Provide the [x, y] coordinate of the cell's center where the given text is located.  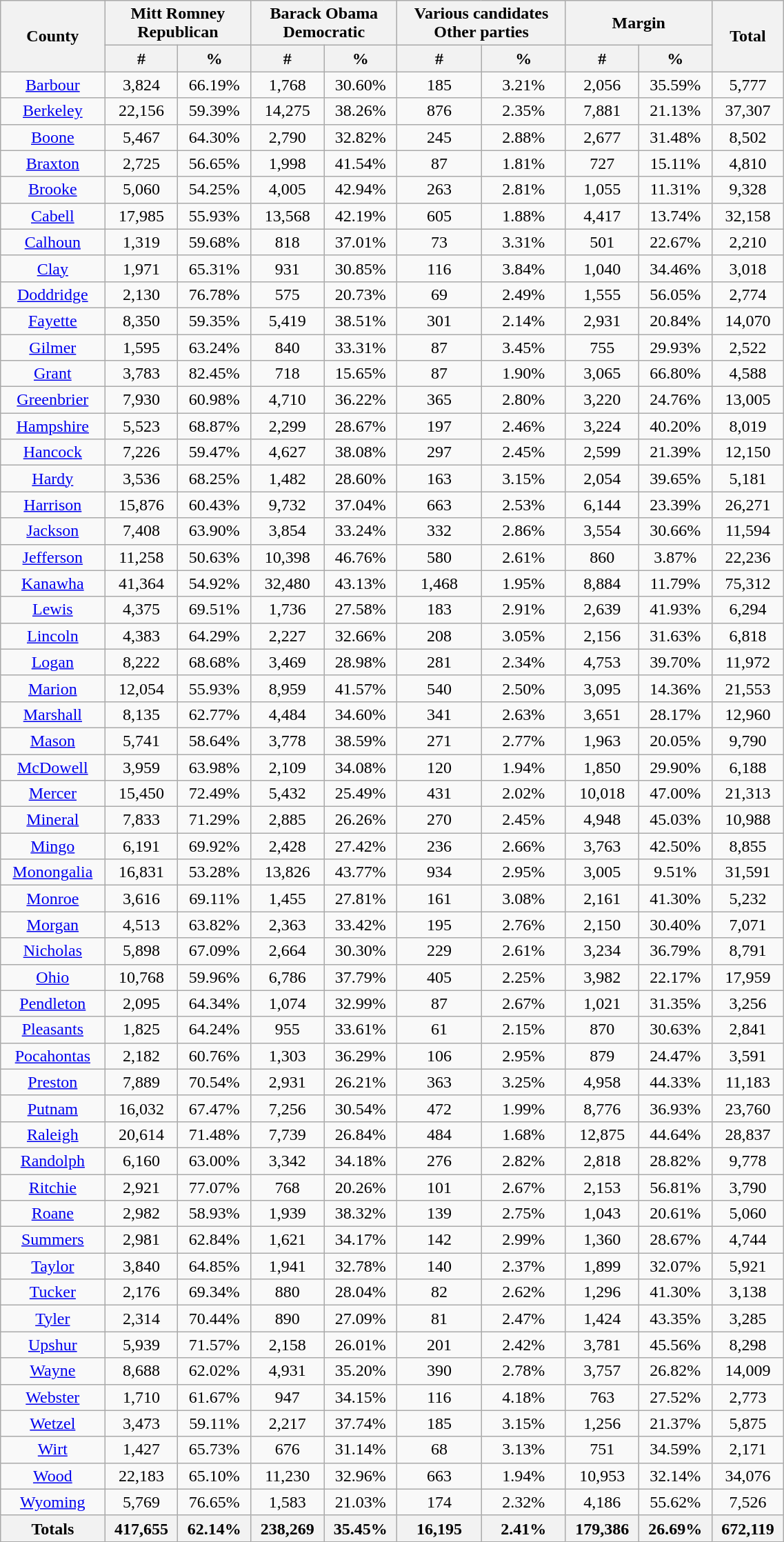
2.77% [523, 741]
31,591 [747, 872]
4,627 [288, 452]
7,226 [141, 452]
Tyler [52, 1319]
365 [439, 400]
63.98% [214, 768]
405 [439, 977]
33.42% [361, 925]
580 [439, 557]
3.21% [523, 85]
54.92% [214, 583]
3,824 [141, 85]
238,269 [288, 1528]
40.20% [675, 426]
13.74% [675, 216]
Total [747, 36]
7,071 [747, 925]
15,450 [141, 794]
31.35% [675, 1003]
Logan [52, 662]
2.81% [523, 190]
59.47% [214, 452]
44.33% [675, 1082]
50.63% [214, 557]
751 [602, 1450]
229 [439, 951]
1,971 [141, 268]
42.94% [361, 190]
163 [439, 479]
7,881 [602, 111]
3,285 [747, 1319]
270 [439, 820]
59.11% [214, 1423]
Pendleton [52, 1003]
37.74% [361, 1423]
Hancock [52, 452]
8,350 [141, 321]
6,191 [141, 846]
195 [439, 925]
1,424 [602, 1319]
64.85% [214, 1266]
1.90% [523, 374]
5,432 [288, 794]
4,588 [747, 374]
33.31% [361, 347]
64.30% [214, 137]
1,468 [439, 583]
Upshur [52, 1345]
Mason [52, 741]
1,040 [602, 268]
3,224 [602, 426]
3,469 [288, 662]
1,021 [602, 1003]
1,055 [602, 190]
9.51% [675, 872]
1.81% [523, 163]
2,217 [288, 1423]
65.73% [214, 1450]
2,773 [747, 1397]
2,981 [141, 1240]
2,150 [602, 925]
63.90% [214, 531]
3,790 [747, 1187]
3,095 [602, 688]
12,960 [747, 714]
41.57% [361, 688]
27.09% [361, 1319]
3,220 [602, 400]
69.92% [214, 846]
13,826 [288, 872]
32.96% [361, 1476]
Clay [52, 268]
20.61% [675, 1214]
81 [439, 1319]
61 [439, 1030]
28.17% [675, 714]
26.84% [361, 1134]
876 [439, 111]
2.49% [523, 294]
37,307 [747, 111]
10,018 [602, 794]
390 [439, 1371]
Pleasants [52, 1030]
1,043 [602, 1214]
Mitt RomneyRepublican [178, 23]
34.59% [675, 1450]
1,296 [602, 1292]
880 [288, 1292]
59.39% [214, 111]
10,953 [602, 1476]
1,303 [288, 1056]
32,158 [747, 216]
36.29% [361, 1056]
Barack ObamaDemocratic [324, 23]
Raleigh [52, 1134]
76.65% [214, 1502]
Jefferson [52, 557]
1,963 [602, 741]
860 [602, 557]
71.48% [214, 1134]
870 [602, 1030]
2,774 [747, 294]
Calhoun [52, 242]
2,176 [141, 1292]
1,074 [288, 1003]
36.79% [675, 951]
38.59% [361, 741]
14,070 [747, 321]
22.67% [675, 242]
13,568 [288, 216]
30.54% [361, 1108]
6,294 [747, 610]
4,744 [747, 1240]
47.00% [675, 794]
2,161 [602, 899]
11,972 [747, 662]
8,791 [747, 951]
10,398 [288, 557]
34.08% [361, 768]
Mineral [52, 820]
2,885 [288, 820]
4.18% [523, 1397]
3,959 [141, 768]
1.68% [523, 1134]
2,428 [288, 846]
8,688 [141, 1371]
28.60% [361, 479]
3,342 [288, 1161]
2.41% [523, 1528]
35.59% [675, 85]
20.26% [361, 1187]
3,554 [602, 531]
45.56% [675, 1345]
Barbour [52, 85]
9,732 [288, 505]
Totals [52, 1528]
2,677 [602, 137]
34.17% [361, 1240]
2.47% [523, 1319]
11,230 [288, 1476]
Lincoln [52, 636]
Harrison [52, 505]
3,840 [141, 1266]
3,616 [141, 899]
3,781 [602, 1345]
3,138 [747, 1292]
2.86% [523, 531]
2.66% [523, 846]
672,119 [747, 1528]
676 [288, 1450]
9,778 [747, 1161]
28.04% [361, 1292]
3.05% [523, 636]
43.35% [675, 1319]
245 [439, 137]
62.77% [214, 714]
12,054 [141, 688]
12,875 [602, 1134]
70.44% [214, 1319]
22,236 [747, 557]
20.05% [675, 741]
38.26% [361, 111]
11.31% [675, 190]
Wirt [52, 1450]
13,005 [747, 400]
7,408 [141, 531]
73 [439, 242]
2,363 [288, 925]
Tucker [52, 1292]
61.67% [214, 1397]
20.73% [361, 294]
2,790 [288, 137]
14,009 [747, 1371]
2.14% [523, 321]
2,171 [747, 1450]
3.13% [523, 1450]
16,032 [141, 1108]
22.17% [675, 977]
4,005 [288, 190]
1.88% [523, 216]
58.64% [214, 741]
63.00% [214, 1161]
2,095 [141, 1003]
947 [288, 1397]
161 [439, 899]
67.47% [214, 1108]
30.63% [675, 1030]
58.93% [214, 1214]
818 [288, 242]
4,484 [288, 714]
Webster [52, 1397]
56.65% [214, 163]
2,818 [602, 1161]
25.49% [361, 794]
2,314 [141, 1319]
26,271 [747, 505]
3,778 [288, 741]
15,876 [141, 505]
1,455 [288, 899]
3,854 [288, 531]
8,884 [602, 583]
3,536 [141, 479]
7,256 [288, 1108]
75,312 [747, 583]
Morgan [52, 925]
64.24% [214, 1030]
1,583 [288, 1502]
208 [439, 636]
28.98% [361, 662]
3.84% [523, 268]
931 [288, 268]
70.54% [214, 1082]
890 [288, 1319]
69.51% [214, 610]
30.30% [361, 951]
341 [439, 714]
3,018 [747, 268]
11,594 [747, 531]
McDowell [52, 768]
15.11% [675, 163]
62.02% [214, 1371]
Lewis [52, 610]
37.01% [361, 242]
66.19% [214, 85]
301 [439, 321]
879 [602, 1056]
297 [439, 452]
1,736 [288, 610]
2.25% [523, 977]
4,810 [747, 163]
9,328 [747, 190]
29.90% [675, 768]
34.60% [361, 714]
3.25% [523, 1082]
2.99% [523, 1240]
2,921 [141, 1187]
2,664 [288, 951]
72.49% [214, 794]
41.54% [361, 163]
59.68% [214, 242]
3,065 [602, 374]
2,182 [141, 1056]
2,725 [141, 163]
Cabell [52, 216]
24.76% [675, 400]
197 [439, 426]
17,959 [747, 977]
Ohio [52, 977]
2.88% [523, 137]
31.48% [675, 137]
31.63% [675, 636]
23.39% [675, 505]
2.35% [523, 111]
11.79% [675, 583]
77.07% [214, 1187]
Randolph [52, 1161]
1.95% [523, 583]
4,383 [141, 636]
34.18% [361, 1161]
32.99% [361, 1003]
2,299 [288, 426]
66.80% [675, 374]
27.81% [361, 899]
43.77% [361, 872]
65.31% [214, 268]
2,056 [602, 85]
1,427 [141, 1450]
34.15% [361, 1397]
60.98% [214, 400]
62.14% [214, 1528]
3,256 [747, 1003]
1,482 [288, 479]
Taylor [52, 1266]
431 [439, 794]
10,768 [141, 977]
36.93% [675, 1108]
484 [439, 1134]
1,899 [602, 1266]
22,156 [141, 111]
9,790 [747, 741]
3.45% [523, 347]
34,076 [747, 1476]
27.42% [361, 846]
2,982 [141, 1214]
5,523 [141, 426]
46.76% [361, 557]
3,763 [602, 846]
34.46% [675, 268]
24.47% [675, 1056]
140 [439, 1266]
3,783 [141, 374]
21.13% [675, 111]
2,227 [288, 636]
106 [439, 1056]
38.08% [361, 452]
6,188 [747, 768]
36.22% [361, 400]
41,364 [141, 583]
26.82% [675, 1371]
2.91% [523, 610]
5,232 [747, 899]
1,825 [141, 1030]
755 [602, 347]
4,186 [602, 1502]
15.65% [361, 374]
6,160 [141, 1161]
179,386 [602, 1528]
5,419 [288, 321]
281 [439, 662]
Brooke [52, 190]
28,837 [747, 1134]
263 [439, 190]
Roane [52, 1214]
3,005 [602, 872]
417,655 [141, 1528]
67.09% [214, 951]
718 [288, 374]
31.14% [361, 1450]
63.24% [214, 347]
32.78% [361, 1266]
38.32% [361, 1214]
21.39% [675, 452]
28.82% [675, 1161]
60.43% [214, 505]
5,777 [747, 85]
27.58% [361, 610]
7,889 [141, 1082]
23,760 [747, 1108]
39.70% [675, 662]
2,522 [747, 347]
3.08% [523, 899]
2,841 [747, 1030]
30.40% [675, 925]
69.34% [214, 1292]
2,639 [602, 610]
183 [439, 610]
2.42% [523, 1345]
2.62% [523, 1292]
2.37% [523, 1266]
4,931 [288, 1371]
56.05% [675, 294]
5,181 [747, 479]
82 [439, 1292]
4,417 [602, 216]
472 [439, 1108]
1,710 [141, 1397]
68 [439, 1450]
11,258 [141, 557]
29.93% [675, 347]
8,776 [602, 1108]
53.28% [214, 872]
763 [602, 1397]
2.75% [523, 1214]
27.52% [675, 1397]
33.61% [361, 1030]
2.76% [523, 925]
3,473 [141, 1423]
65.10% [214, 1476]
8,502 [747, 137]
16,831 [141, 872]
Grant [52, 374]
68.87% [214, 426]
2.80% [523, 400]
64.34% [214, 1003]
2,109 [288, 768]
56.81% [675, 1187]
7,526 [747, 1502]
Braxton [52, 163]
Berkeley [52, 111]
20,614 [141, 1134]
2.46% [523, 426]
2,054 [602, 479]
1,319 [141, 242]
Kanawha [52, 583]
11,183 [747, 1082]
501 [602, 242]
Hardy [52, 479]
4,710 [288, 400]
363 [439, 1082]
8,222 [141, 662]
35.45% [361, 1528]
276 [439, 1161]
271 [439, 741]
2,153 [602, 1187]
2.15% [523, 1030]
7,833 [141, 820]
21,553 [747, 688]
2,130 [141, 294]
62.84% [214, 1240]
174 [439, 1502]
2,210 [747, 242]
41.93% [675, 610]
2,599 [602, 452]
8,019 [747, 426]
69 [439, 294]
Boone [52, 137]
43.13% [361, 583]
1,768 [288, 85]
Marshall [52, 714]
Monongalia [52, 872]
63.82% [214, 925]
37.04% [361, 505]
605 [439, 216]
4,753 [602, 662]
727 [602, 163]
37.79% [361, 977]
17,985 [141, 216]
120 [439, 768]
68.25% [214, 479]
934 [439, 872]
7,739 [288, 1134]
101 [439, 1187]
Pocahontas [52, 1056]
21,313 [747, 794]
26.01% [361, 1345]
2.53% [523, 505]
12,150 [747, 452]
5,769 [141, 1502]
1,939 [288, 1214]
20.84% [675, 321]
26.69% [675, 1528]
6,818 [747, 636]
142 [439, 1240]
5,939 [141, 1345]
2.78% [523, 1371]
Doddridge [52, 294]
Monroe [52, 899]
840 [288, 347]
32.07% [675, 1266]
2,156 [602, 636]
21.37% [675, 1423]
6,786 [288, 977]
2.82% [523, 1161]
22,183 [141, 1476]
Wyoming [52, 1502]
Putnam [52, 1108]
3,591 [747, 1056]
Wayne [52, 1371]
64.29% [214, 636]
1.99% [523, 1108]
Jackson [52, 531]
Preston [52, 1082]
26.21% [361, 1082]
14.36% [675, 688]
1,850 [602, 768]
2.02% [523, 794]
2.32% [523, 1502]
1,555 [602, 294]
1,941 [288, 1266]
Margin [639, 23]
3.87% [675, 557]
2.50% [523, 688]
4,948 [602, 820]
Greenbrier [52, 400]
38.51% [361, 321]
Hampshire [52, 426]
Fayette [52, 321]
5,467 [141, 137]
3,234 [602, 951]
32.66% [361, 636]
Gilmer [52, 347]
Wetzel [52, 1423]
Marion [52, 688]
Wood [52, 1476]
1,256 [602, 1423]
82.45% [214, 374]
68.68% [214, 662]
59.96% [214, 977]
76.78% [214, 294]
3,757 [602, 1371]
45.03% [675, 820]
Ritchie [52, 1187]
44.64% [675, 1134]
8,855 [747, 846]
4,513 [141, 925]
5,741 [141, 741]
55.62% [675, 1502]
5,898 [141, 951]
8,959 [288, 688]
42.50% [675, 846]
10,988 [747, 820]
3,651 [602, 714]
35.20% [361, 1371]
71.57% [214, 1345]
21.03% [361, 1502]
4,375 [141, 610]
8,298 [747, 1345]
30.85% [361, 268]
County [52, 36]
Mingo [52, 846]
33.24% [361, 531]
32.14% [675, 1476]
236 [439, 846]
32,480 [288, 583]
8,135 [141, 714]
7,930 [141, 400]
Summers [52, 1240]
2,158 [288, 1345]
39.65% [675, 479]
139 [439, 1214]
30.60% [361, 85]
5,875 [747, 1423]
955 [288, 1030]
Nicholas [52, 951]
26.26% [361, 820]
Various candidatesOther parties [481, 23]
1,360 [602, 1240]
575 [288, 294]
3.31% [523, 242]
6,144 [602, 505]
42.19% [361, 216]
14,275 [288, 111]
59.35% [214, 321]
332 [439, 531]
768 [288, 1187]
30.66% [675, 531]
2.34% [523, 662]
1,621 [288, 1240]
Mercer [52, 794]
540 [439, 688]
71.29% [214, 820]
5,921 [747, 1266]
60.76% [214, 1056]
69.11% [214, 899]
201 [439, 1345]
2.63% [523, 714]
1,998 [288, 163]
3,982 [602, 977]
1,595 [141, 347]
4,958 [602, 1082]
16,195 [439, 1528]
32.82% [361, 137]
54.25% [214, 190]
